Locate the cell with the specified text and output its (X, Y) center coordinate. 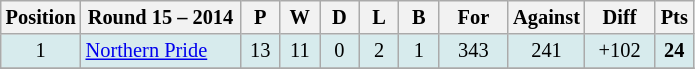
+102 (620, 51)
Diff (620, 17)
241 (546, 51)
Against (546, 17)
B (419, 17)
D (340, 17)
Position (41, 17)
24 (674, 51)
L (379, 17)
13 (260, 51)
0 (340, 51)
Pts (674, 17)
11 (300, 51)
Northern Pride (161, 51)
W (300, 17)
343 (474, 51)
Round 15 – 2014 (161, 17)
P (260, 17)
2 (379, 51)
For (474, 17)
